Scan for the cell matching the given text and deliver its [X, Y] coordinate at center. 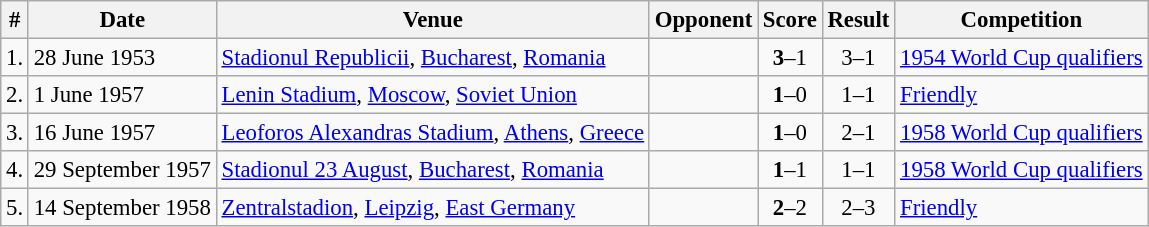
Venue [432, 20]
Competition [1022, 20]
2–1 [858, 133]
Lenin Stadium, Moscow, Soviet Union [432, 95]
29 September 1957 [122, 170]
Stadionul 23 August, Bucharest, Romania [432, 170]
2–2 [790, 208]
28 June 1953 [122, 58]
1 June 1957 [122, 95]
Opponent [703, 20]
1954 World Cup qualifiers [1022, 58]
16 June 1957 [122, 133]
Date [122, 20]
1. [15, 58]
Result [858, 20]
Leoforos Alexandras Stadium, Athens, Greece [432, 133]
3. [15, 133]
Zentralstadion, Leipzig, East Germany [432, 208]
5. [15, 208]
Stadionul Republicii, Bucharest, Romania [432, 58]
Score [790, 20]
4. [15, 170]
14 September 1958 [122, 208]
2. [15, 95]
2–3 [858, 208]
# [15, 20]
